Scan for the cell matching the given text and deliver its [x, y] coordinate at center. 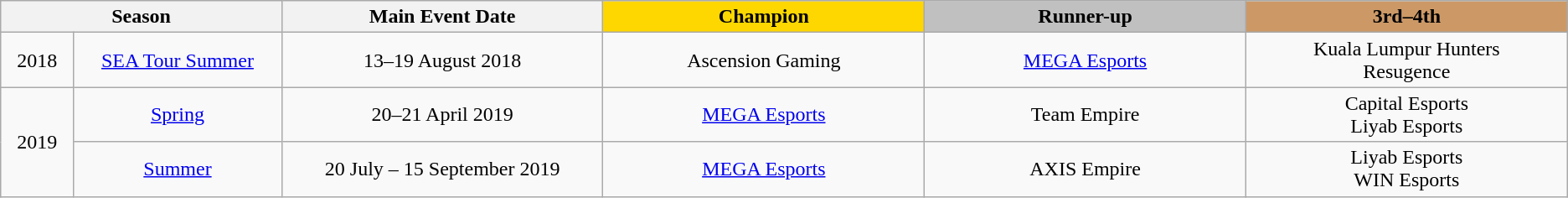
3rd–4th [1406, 17]
2018 [37, 60]
SEA Tour Summer [178, 60]
Runner-up [1086, 17]
Ascension Gaming [764, 60]
AXIS Empire [1086, 169]
Liyab Esports WIN Esports [1406, 169]
13–19 August 2018 [442, 60]
20 July – 15 September 2019 [442, 169]
Team Empire [1086, 114]
Kuala Lumpur Hunters Resugence [1406, 60]
2019 [37, 142]
Capital Esports Liyab Esports [1406, 114]
Spring [178, 114]
20–21 April 2019 [442, 114]
Season [142, 17]
Champion [764, 17]
Main Event Date [442, 17]
Summer [178, 169]
